Output the (x, y) coordinate of the center of the cell containing the given text.  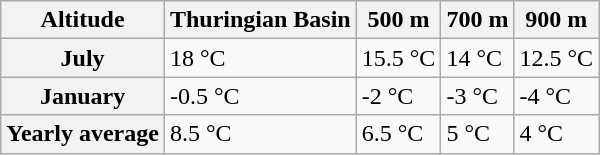
-0.5 °C (260, 96)
January (83, 96)
-2 °C (398, 96)
4 °C (556, 134)
5 °C (478, 134)
6.5 °C (398, 134)
500 m (398, 20)
-4 °C (556, 96)
14 °C (478, 58)
Altitude (83, 20)
700 m (478, 20)
Thuringian Basin (260, 20)
Yearly average (83, 134)
15.5 °C (398, 58)
8.5 °C (260, 134)
July (83, 58)
900 m (556, 20)
12.5 °C (556, 58)
-3 °C (478, 96)
18 °C (260, 58)
